Identify which cell holds the provided text, then report its (X, Y) central coordinate. 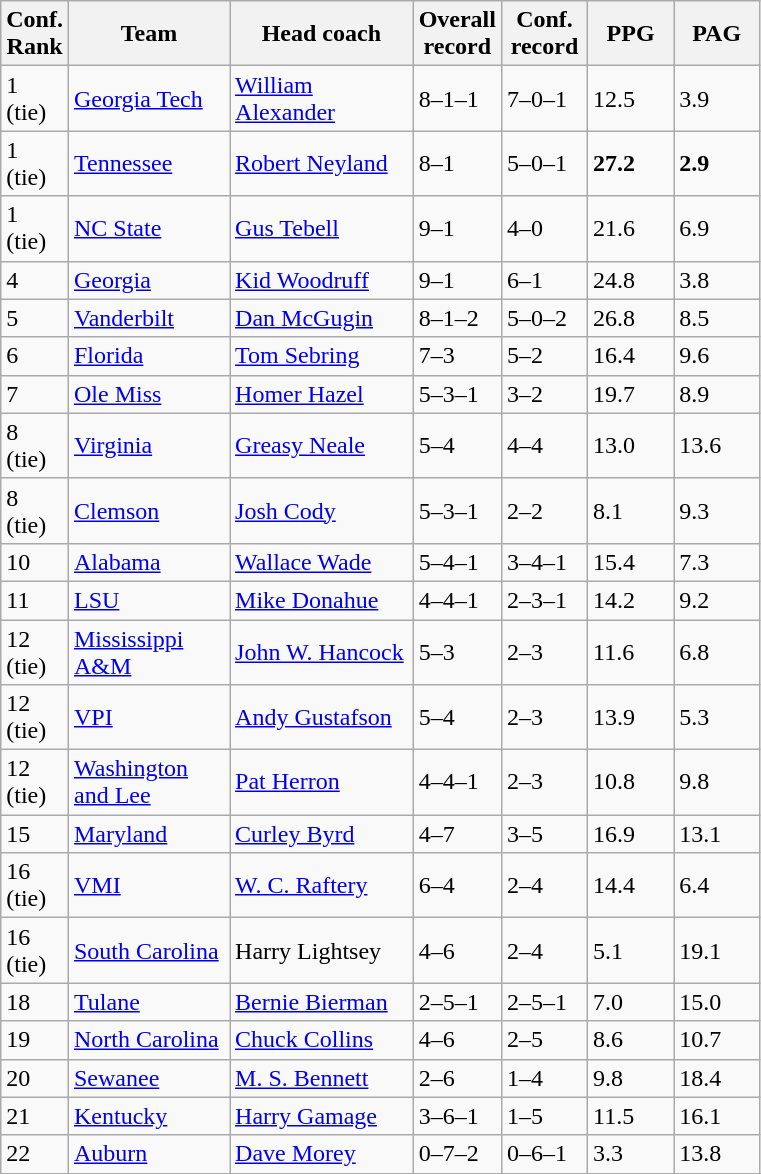
13.0 (631, 446)
11.6 (631, 652)
7.0 (631, 1002)
2–6 (457, 1078)
Homer Hazel (322, 394)
7–3 (457, 356)
27.2 (631, 164)
5–2 (544, 356)
Sewanee (148, 1078)
Tom Sebring (322, 356)
8–1 (457, 164)
0–7–2 (457, 1154)
Overall record (457, 34)
Gus Tebell (322, 228)
5–3 (457, 652)
Virginia (148, 446)
William Alexander (322, 98)
13.1 (717, 834)
5.1 (631, 950)
12.5 (631, 98)
Washington and Lee (148, 782)
18.4 (717, 1078)
13.9 (631, 718)
Conf. Rank (35, 34)
Kentucky (148, 1116)
W. C. Raftery (322, 886)
Head coach (322, 34)
3–6–1 (457, 1116)
6.8 (717, 652)
4 (35, 280)
4–4 (544, 446)
3–2 (544, 394)
Vanderbilt (148, 318)
8.6 (631, 1040)
19.7 (631, 394)
15.4 (631, 562)
8.9 (717, 394)
Florida (148, 356)
8–1–1 (457, 98)
Clemson (148, 510)
VMI (148, 886)
9.3 (717, 510)
2–5 (544, 1040)
Tennessee (148, 164)
6 (35, 356)
2–2 (544, 510)
21.6 (631, 228)
Pat Herron (322, 782)
15 (35, 834)
0–6–1 (544, 1154)
8.5 (717, 318)
Alabama (148, 562)
LSU (148, 600)
13.6 (717, 446)
21 (35, 1116)
8–1–2 (457, 318)
11 (35, 600)
10 (35, 562)
Auburn (148, 1154)
John W. Hancock (322, 652)
Harry Gamage (322, 1116)
Bernie Bierman (322, 1002)
4–7 (457, 834)
Robert Neyland (322, 164)
4–0 (544, 228)
Wallace Wade (322, 562)
Dave Morey (322, 1154)
6–4 (457, 886)
PAG (717, 34)
Josh Cody (322, 510)
Andy Gustafson (322, 718)
2–3–1 (544, 600)
16.4 (631, 356)
2.9 (717, 164)
1–4 (544, 1078)
Chuck Collins (322, 1040)
Georgia (148, 280)
6.4 (717, 886)
6–1 (544, 280)
7 (35, 394)
11.5 (631, 1116)
9.2 (717, 600)
Curley Byrd (322, 834)
Dan McGugin (322, 318)
1–5 (544, 1116)
Harry Lightsey (322, 950)
10.7 (717, 1040)
5–0–1 (544, 164)
Greasy Neale (322, 446)
5 (35, 318)
Georgia Tech (148, 98)
3.8 (717, 280)
Ole Miss (148, 394)
15.0 (717, 1002)
3–5 (544, 834)
5–0–2 (544, 318)
Maryland (148, 834)
14.2 (631, 600)
8.1 (631, 510)
19 (35, 1040)
M. S. Bennett (322, 1078)
North Carolina (148, 1040)
5–4–1 (457, 562)
Mike Donahue (322, 600)
NC State (148, 228)
18 (35, 1002)
South Carolina (148, 950)
22 (35, 1154)
3.3 (631, 1154)
Tulane (148, 1002)
14.4 (631, 886)
3–4–1 (544, 562)
19.1 (717, 950)
26.8 (631, 318)
Mississippi A&M (148, 652)
7.3 (717, 562)
Kid Woodruff (322, 280)
PPG (631, 34)
Team (148, 34)
13.8 (717, 1154)
VPI (148, 718)
16.1 (717, 1116)
7–0–1 (544, 98)
20 (35, 1078)
24.8 (631, 280)
6.9 (717, 228)
Conf. record (544, 34)
3.9 (717, 98)
9.6 (717, 356)
5.3 (717, 718)
16.9 (631, 834)
10.8 (631, 782)
